Return (x, y) of the center of cell containing provided text 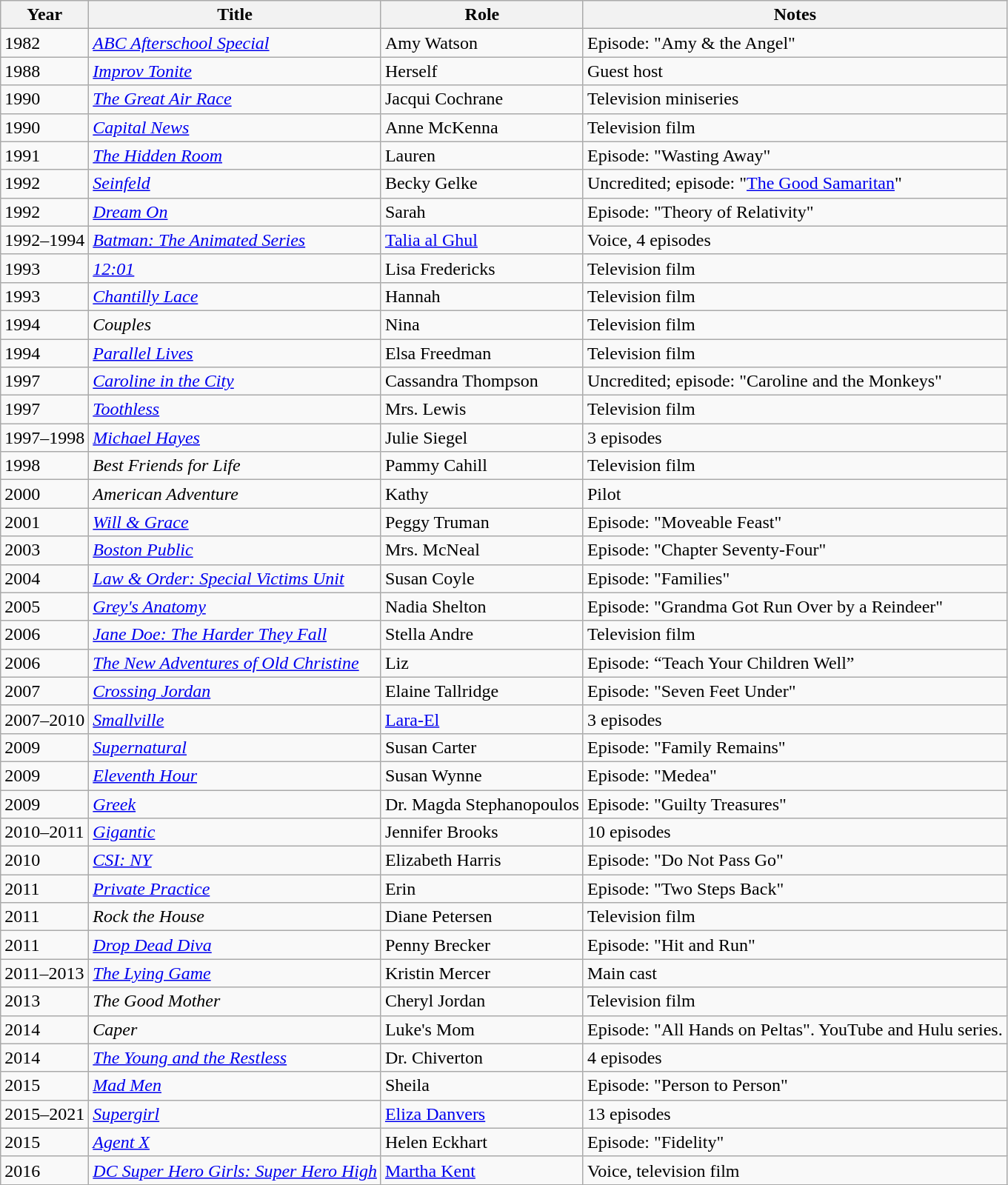
Parallel Lives (236, 353)
Seinfeld (236, 184)
10 episodes (795, 832)
Improv Tonite (236, 71)
Private Practice (236, 889)
Guest host (795, 71)
Greek (236, 804)
Cheryl Jordan (481, 1001)
Jacqui Cochrane (481, 99)
Stella Andre (481, 635)
2000 (44, 494)
Episode: "Hit and Run" (795, 945)
1997–1998 (44, 438)
Mrs. McNeal (481, 550)
The Hidden Room (236, 156)
Jane Doe: The Harder They Fall (236, 635)
The Good Mother (236, 1001)
The Lying Game (236, 973)
Kristin Mercer (481, 973)
Episode: "Wasting Away" (795, 156)
The New Adventures of Old Christine (236, 663)
Lisa Fredericks (481, 268)
Nadia Shelton (481, 607)
Hannah (481, 296)
Penny Brecker (481, 945)
Rock the House (236, 917)
Episode: "Moveable Feast" (795, 522)
2003 (44, 550)
1992–1994 (44, 240)
Michael Hayes (236, 438)
Uncredited; episode: "The Good Samaritan" (795, 184)
Crossing Jordan (236, 691)
American Adventure (236, 494)
Notes (795, 15)
Episode: "Person to Person" (795, 1086)
Chantilly Lace (236, 296)
Mad Men (236, 1086)
Episode: "Guilty Treasures" (795, 804)
Title (236, 15)
Law & Order: Special Victims Unit (236, 578)
Voice, 4 episodes (795, 240)
Anne McKenna (481, 127)
Boston Public (236, 550)
Episode: "Seven Feet Under" (795, 691)
Elsa Freedman (481, 353)
Drop Dead Diva (236, 945)
Susan Carter (481, 747)
12:01 (236, 268)
1998 (44, 466)
ABC Afterschool Special (236, 43)
Episode: "Theory of Relativity" (795, 212)
Batman: The Animated Series (236, 240)
2010–2011 (44, 832)
Couples (236, 324)
Sarah (481, 212)
Episode: "Families" (795, 578)
Caroline in the City (236, 381)
Episode: "All Hands on Peltas". YouTube and Hulu series. (795, 1029)
1982 (44, 43)
Supergirl (236, 1114)
Kathy (481, 494)
Martha Kent (481, 1170)
Julie Siegel (481, 438)
Year (44, 15)
Uncredited; episode: "Caroline and the Monkeys" (795, 381)
Role (481, 15)
Dream On (236, 212)
Smallville (236, 719)
Gigantic (236, 832)
Agent X (236, 1142)
1991 (44, 156)
Episode: "Medea" (795, 775)
Diane Petersen (481, 917)
Amy Watson (481, 43)
2007–2010 (44, 719)
Episode: "Chapter Seventy-Four" (795, 550)
Best Friends for Life (236, 466)
Talia al Ghul (481, 240)
Lauren (481, 156)
13 episodes (795, 1114)
Episode: "Two Steps Back" (795, 889)
Mrs. Lewis (481, 410)
Caper (236, 1029)
Eleventh Hour (236, 775)
Peggy Truman (481, 522)
Voice, television film (795, 1170)
Episode: "Fidelity" (795, 1142)
2011–2013 (44, 973)
Will & Grace (236, 522)
Dr. Magda Stephanopoulos (481, 804)
CSI: NY (236, 861)
Lara-El (481, 719)
2001 (44, 522)
The Young and the Restless (236, 1058)
Elizabeth Harris (481, 861)
Susan Wynne (481, 775)
2004 (44, 578)
Eliza Danvers (481, 1114)
2007 (44, 691)
Episode: “Teach Your Children Well” (795, 663)
Pilot (795, 494)
Toothless (236, 410)
Grey's Anatomy (236, 607)
Sheila (481, 1086)
Erin (481, 889)
Jennifer Brooks (481, 832)
Luke's Mom (481, 1029)
4 episodes (795, 1058)
2015–2021 (44, 1114)
2016 (44, 1170)
1988 (44, 71)
Episode: "Amy & the Angel" (795, 43)
Episode: "Family Remains" (795, 747)
Dr. Chiverton (481, 1058)
Susan Coyle (481, 578)
2005 (44, 607)
Becky Gelke (481, 184)
Elaine Tallridge (481, 691)
Television miniseries (795, 99)
Supernatural (236, 747)
2013 (44, 1001)
Liz (481, 663)
Main cast (795, 973)
Capital News (236, 127)
Helen Eckhart (481, 1142)
Episode: "Do Not Pass Go" (795, 861)
Nina (481, 324)
Pammy Cahill (481, 466)
Cassandra Thompson (481, 381)
Herself (481, 71)
DC Super Hero Girls: Super Hero High (236, 1170)
Episode: "Grandma Got Run Over by a Reindeer" (795, 607)
The Great Air Race (236, 99)
2010 (44, 861)
